Determine the (X, Y) coordinate at the center of the cell enclosing the given text.  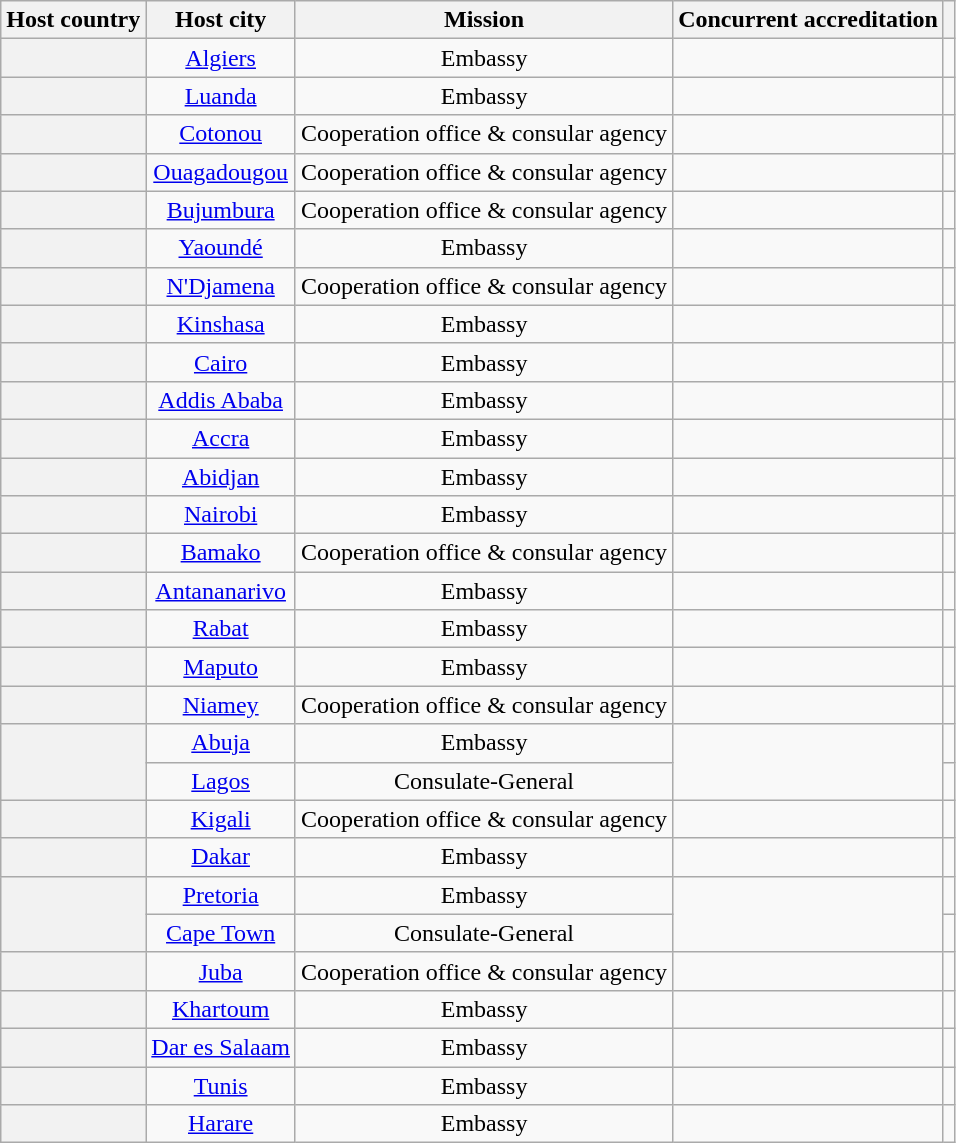
Yaoundé (221, 248)
Rabat (221, 629)
Luanda (221, 96)
Dakar (221, 857)
Pretoria (221, 895)
Antananarivo (221, 591)
Lagos (221, 781)
Host country (74, 20)
Bamako (221, 553)
Cape Town (221, 933)
Maputo (221, 667)
Harare (221, 1124)
Accra (221, 438)
Tunis (221, 1085)
Algiers (221, 58)
N'Djamena (221, 286)
Kinshasa (221, 324)
Abidjan (221, 477)
Cotonou (221, 134)
Concurrent accreditation (808, 20)
Cairo (221, 362)
Niamey (221, 705)
Juba (221, 971)
Kigali (221, 819)
Addis Ababa (221, 400)
Khartoum (221, 1009)
Nairobi (221, 515)
Ouagadougou (221, 172)
Host city (221, 20)
Bujumbura (221, 210)
Mission (484, 20)
Dar es Salaam (221, 1047)
Abuja (221, 743)
